Detect which cell encompasses the target text, then output its (x, y) center coordinate. 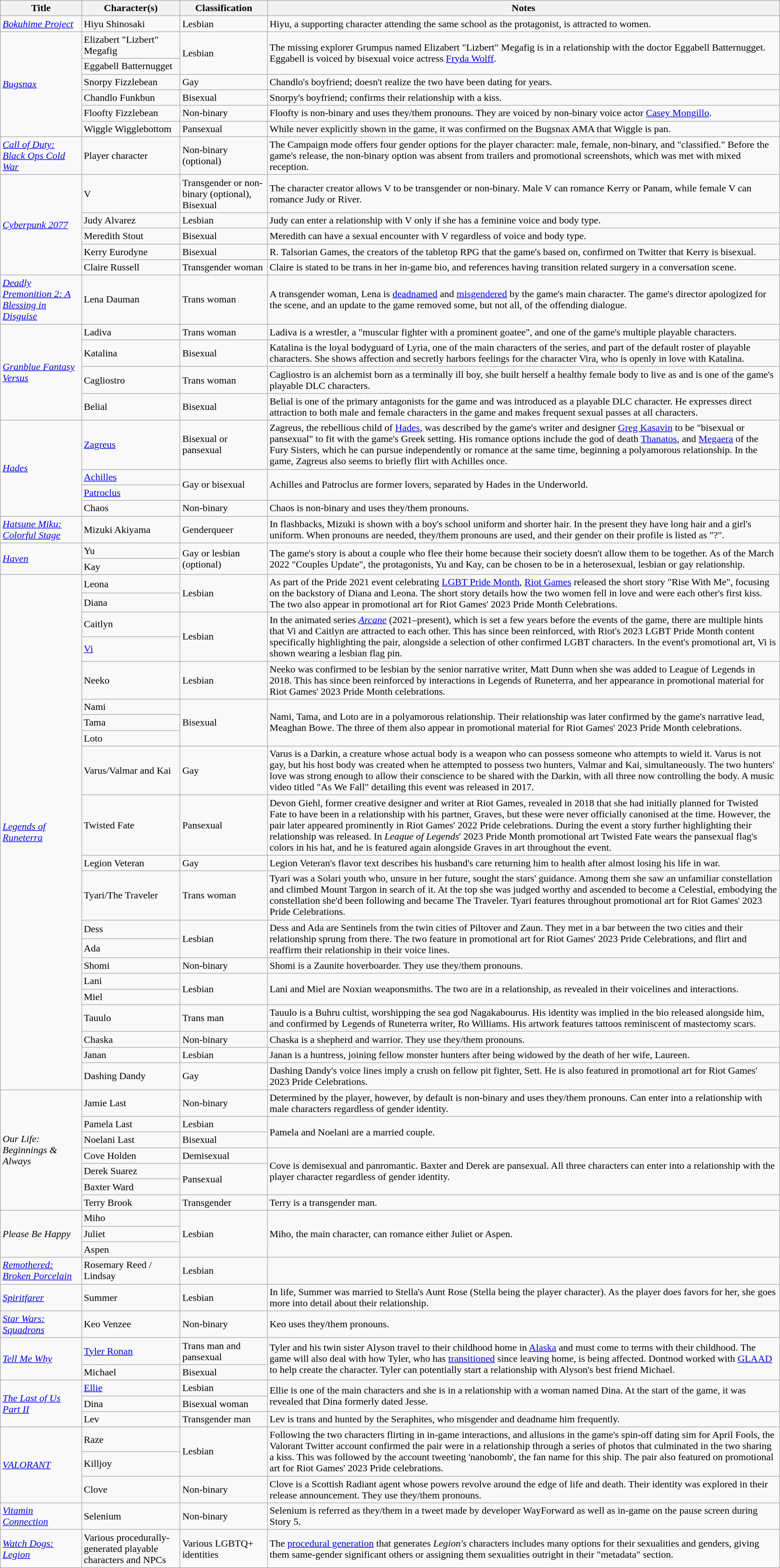
Haven (41, 558)
Terry is a transgender man. (523, 1203)
Bisexual or pansexual (224, 444)
VALORANT (41, 1465)
Transgender man (224, 1419)
Meredith can have a sexual encounter with V regardless of voice and body type. (523, 236)
Ladiva is a wrestler, a "muscular fighter with a prominent goatee", and one of the game's multiple playable characters. (523, 332)
Legion Veteran (131, 863)
Vitamin Connection (41, 1516)
V (131, 193)
Caitlyn (131, 624)
Player character (131, 156)
Judy Alvarez (131, 220)
Call of Duty: Black Ops Cold War (41, 156)
Katalina (131, 353)
Keo Venzee (131, 1324)
Transgender (224, 1203)
Title (41, 8)
Mizuki Akiyama (131, 529)
Lev (131, 1419)
Character(s) (131, 8)
R. Talsorian Games, the creators of the tabletop RPG that the game's based on, confirmed on Twitter that Kerry is bisexual. (523, 251)
Varus/Valmar and Kai (131, 770)
Genderqueer (224, 529)
Eggabell Batternugget (131, 66)
Cyberpunk 2077 (41, 225)
Miho (131, 1218)
Belial (131, 407)
Various LGBTQ+ identities (224, 1549)
Deadly Premonition 2: A Blessing in Disguise (41, 300)
Claire Russell (131, 268)
Transgender woman (224, 268)
Yu (131, 551)
Please Be Happy (41, 1234)
Neeko (131, 680)
Chaska is a shepherd and warrior. They use they/them pronouns. (523, 1039)
Loto (131, 738)
Dess (131, 929)
Dina (131, 1404)
Kay (131, 566)
The Last of Us Part II (41, 1403)
Floofty is non-binary and uses they/them pronouns. They are voiced by non-binary voice actor Casey Mongillo. (523, 113)
Noelani Last (131, 1140)
Tama (131, 723)
Dashing Dandy (131, 1076)
Hiyu, a supporting character attending the same school as the protagonist, is attracted to women. (523, 24)
Trans man and pansexual (224, 1351)
Snorpy Fizzlebean (131, 82)
Achilles (131, 477)
Tyler Ronan (131, 1351)
Judy can enter a relationship with V only if she has a feminine voice and body type. (523, 220)
Bisexual woman (224, 1404)
Janan is a huntress, joining fellow monster hunters after being widowed by the death of her wife, Laureen. (523, 1055)
Selenium (131, 1516)
Chaska (131, 1039)
While never explicitly shown in the game, it was confirmed on the Bugsnax AMA that Wiggle is pan. (523, 129)
Demisexual (224, 1156)
Watch Dogs: Legion (41, 1549)
Achilles and Patroclus are former lovers, separated by Hades in the Underworld. (523, 485)
Diana (131, 603)
Legion Veteran's flavor text describes his husband's care returning him to health after almost losing his life in war. (523, 863)
Leona (131, 584)
The character creator allows V to be transgender or non-binary. Male V can romance Kerry or Panam, while female V can romance Judy or River. (523, 193)
Kerry Eurodyne (131, 251)
Meredith Stout (131, 236)
Bokuhime Project (41, 24)
Granblue Fantasy Versus (41, 372)
Tauulo (131, 1018)
Cove Holden (131, 1156)
Classification (224, 8)
Wiggle Wigglebottom (131, 129)
Chaos is non-binary and uses they/them pronouns. (523, 508)
Aspen (131, 1249)
Snorpy's boyfriend; confirms their relationship with a kiss. (523, 98)
Chandlo Funkbun (131, 98)
Ada (131, 948)
Shomi (131, 965)
Chaos (131, 508)
Lani and Miel are Noxian weaponsmiths. The two are in a relationship, as revealed in their voicelines and interactions. (523, 989)
Janan (131, 1055)
Lev is trans and hunted by the Seraphites, who misgender and deadname him frequently. (523, 1419)
Derek Suarez (131, 1171)
Terry Brook (131, 1203)
Various procedurally-generated playable characters and NPCs (131, 1549)
Our Life: Beginnings & Always (41, 1150)
Michael (131, 1372)
Zagreus (131, 444)
Floofty Fizzlebean (131, 113)
Raze (131, 1440)
Miel (131, 997)
Legends of Runeterra (41, 832)
Patroclus (131, 493)
Selenium is referred as they/them in a tweet made by developer WayForward as well as in-game on the pause screen during Story 5. (523, 1516)
Killjoy (131, 1464)
Gay or bisexual (224, 485)
Shomi is a Zaunite hoverboarder. They use they/them pronouns. (523, 965)
Rosemary Reed / Lindsay (131, 1271)
Pamela Last (131, 1124)
Elizabert "Lizbert" Megafig (131, 45)
Tyari/The Traveler (131, 896)
Notes (523, 8)
Ladiva (131, 332)
Cagliostro (131, 380)
Hatsune Miku: Colorful Stage (41, 529)
Keo uses they/them pronouns. (523, 1324)
Pamela and Noelani are a married couple. (523, 1132)
Twisted Fate (131, 825)
Nami (131, 707)
Non-binary (optional) (224, 156)
Clove (131, 1490)
Remothered: Broken Porcelain (41, 1271)
Vi (131, 649)
Miho, the main character, can romance either Juliet or Aspen. (523, 1234)
Lani (131, 981)
Gay or lesbian (optional) (224, 558)
Claire is stated to be trans in her in-game bio, and references having transition related surgery in a conversation scene. (523, 268)
Tell Me Why (41, 1359)
Transgender or non-binary (optional), Bisexual (224, 193)
Spiritfarer (41, 1297)
Bugsnax (41, 84)
Baxter Ward (131, 1187)
Summer (131, 1297)
Hades (41, 468)
Jamie Last (131, 1103)
Chandlo's boyfriend; doesn't realize the two have been dating for years. (523, 82)
Juliet (131, 1234)
Trans man (224, 1018)
Star Wars: Squadrons (41, 1324)
Hiyu Shinosaki (131, 24)
Ellie (131, 1388)
Lena Dauman (131, 300)
